Detect which cell encompasses the target text, then output its (X, Y) center coordinate. 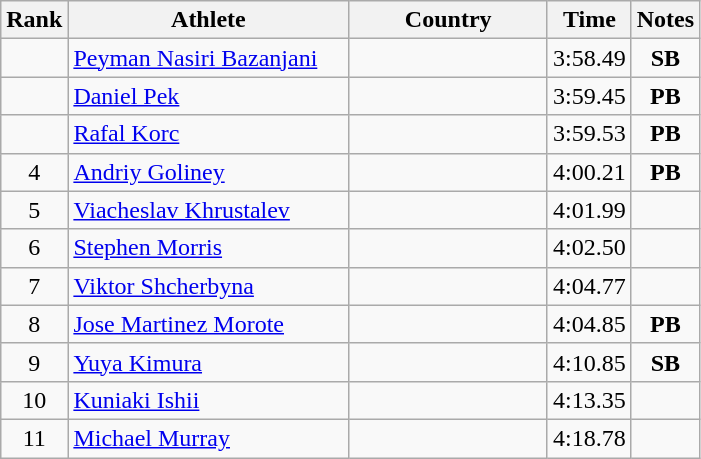
4 (34, 172)
4:01.99 (589, 210)
7 (34, 286)
3:59.53 (589, 134)
4:13.35 (589, 400)
10 (34, 400)
Kuniaki Ishii (208, 400)
8 (34, 324)
Daniel Pek (208, 96)
Country (448, 20)
4:02.50 (589, 248)
5 (34, 210)
Michael Murray (208, 438)
4:18.78 (589, 438)
Viacheslav Khrustalev (208, 210)
Yuya Kimura (208, 362)
3:59.45 (589, 96)
9 (34, 362)
4:04.77 (589, 286)
Athlete (208, 20)
Time (589, 20)
4:00.21 (589, 172)
Rank (34, 20)
6 (34, 248)
4:04.85 (589, 324)
Jose Martinez Morote (208, 324)
Andriy Goliney (208, 172)
3:58.49 (589, 58)
4:10.85 (589, 362)
Peyman Nasiri Bazanjani (208, 58)
Notes (665, 20)
Stephen Morris (208, 248)
Viktor Shcherbyna (208, 286)
11 (34, 438)
Rafal Korc (208, 134)
